Determine the (X, Y) coordinate at the center of the cell enclosing the given text.  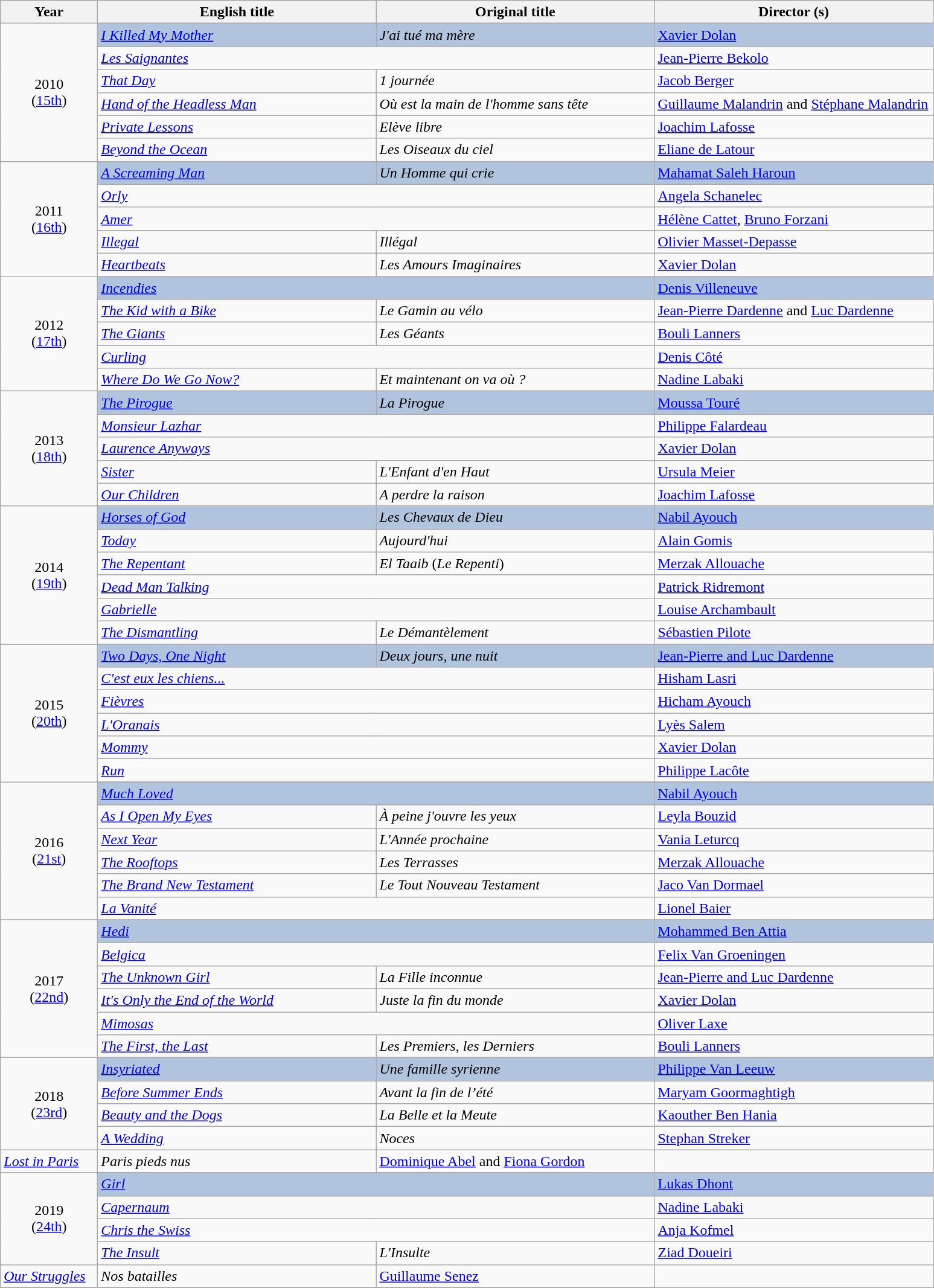
Next Year (237, 839)
Ziad Doueiri (793, 1253)
Today (237, 540)
Paris pieds nus (237, 1161)
1 journée (516, 81)
Horses of God (237, 517)
Incendies (376, 288)
La Belle et la Meute (516, 1115)
Curling (376, 357)
Jaco Van Dormael (793, 885)
Maryam Goormaghtigh (793, 1092)
2011(16th) (50, 219)
2015(20th) (50, 713)
Louise Archambault (793, 609)
Les Saignantes (376, 58)
Hedi (376, 931)
Beyond the Ocean (237, 150)
Belgica (376, 954)
Mimosas (376, 1024)
La Fille inconnue (516, 977)
Our Children (237, 495)
Vania Leturcq (793, 839)
Angela Schanelec (793, 196)
A Screaming Man (237, 173)
Lyès Salem (793, 725)
2014(19th) (50, 575)
Le Tout Nouveau Testament (516, 885)
I Killed My Mother (237, 35)
2013(18th) (50, 449)
Sister (237, 472)
C'est eux les chiens... (376, 679)
Juste la fin du monde (516, 1000)
L'Insulte (516, 1253)
Dominique Abel and Fiona Gordon (516, 1161)
Oliver Laxe (793, 1024)
La Vanité (376, 908)
Deux jours, une nuit (516, 655)
Orly (376, 196)
The Brand New Testament (237, 885)
Philippe Falardeau (793, 426)
Anja Kofmel (793, 1230)
Un Homme qui crie (516, 173)
Guillaume Malandrin and Stéphane Malandrin (793, 104)
It's Only the End of the World (237, 1000)
Les Terrasses (516, 862)
Les Oiseaux du ciel (516, 150)
Eliane de Latour (793, 150)
Aujourd'hui (516, 540)
The Kid with a Bike (237, 311)
That Day (237, 81)
The Unknown Girl (237, 977)
The Pirogue (237, 403)
2016(21st) (50, 851)
La Pirogue (516, 403)
Year (50, 12)
2012(17th) (50, 334)
Illegal (237, 242)
Kaouther Ben Hania (793, 1115)
Olivier Masset-Depasse (793, 242)
Les Chevaux de Dieu (516, 517)
Ursula Meier (793, 472)
Hisham Lasri (793, 679)
Le Gamin au vélo (516, 311)
Mahamat Saleh Haroun (793, 173)
Capernaum (376, 1207)
2018(23rd) (50, 1104)
Fièvres (376, 702)
Dead Man Talking (376, 586)
The Rooftops (237, 862)
Jean-Pierre Dardenne and Luc Dardenne (793, 311)
Two Days, One Night (237, 655)
Mohammed Ben Attia (793, 931)
Et maintenant on va où ? (516, 380)
The Repentant (237, 563)
Private Lessons (237, 127)
Denis Côté (793, 357)
Hicham Ayouch (793, 702)
Mommy (376, 748)
Alain Gomis (793, 540)
Original title (516, 12)
À peine j'ouvre les yeux (516, 816)
Run (376, 771)
Moussa Touré (793, 403)
Les Amours Imaginaires (516, 264)
Leyla Bouzid (793, 816)
Our Struggles (50, 1276)
Heartbeats (237, 264)
Chris the Swiss (376, 1230)
2017(22nd) (50, 988)
Felix Van Groeningen (793, 954)
Hélène Cattet, Bruno Forzani (793, 219)
Girl (376, 1184)
Gabrielle (376, 609)
2010(15th) (50, 92)
Où est la main de l'homme sans tête (516, 104)
The Giants (237, 334)
2019(24th) (50, 1219)
As I Open My Eyes (237, 816)
Sébastien Pilote (793, 632)
Les Premiers, les Derniers (516, 1046)
Where Do We Go Now? (237, 380)
Patrick Ridremont (793, 586)
A Wedding (237, 1138)
Stephan Streker (793, 1138)
Avant la fin de l’été (516, 1092)
The Dismantling (237, 632)
Hand of the Headless Man (237, 104)
Director (s) (793, 12)
Illégal (516, 242)
L'Oranais (376, 725)
Elève libre (516, 127)
Philippe Van Leeuw (793, 1069)
Noces (516, 1138)
Before Summer Ends (237, 1092)
Jacob Berger (793, 81)
El Taaib (Le Repenti) (516, 563)
Monsieur Lazhar (376, 426)
L'Enfant d'en Haut (516, 472)
A perdre la raison (516, 495)
Guillaume Senez (516, 1276)
Les Géants (516, 334)
Philippe Lacôte (793, 771)
Jean-Pierre Bekolo (793, 58)
Insyriated (237, 1069)
Denis Villeneuve (793, 288)
Lost in Paris (50, 1161)
Lukas Dhont (793, 1184)
The First, the Last (237, 1046)
Much Loved (376, 793)
Le Démantèlement (516, 632)
Laurence Anyways (376, 449)
Beauty and the Dogs (237, 1115)
Amer (376, 219)
The Insult (237, 1253)
Nos batailles (237, 1276)
English title (237, 12)
L'Année prochaine (516, 839)
J'ai tué ma mère (516, 35)
Une famille syrienne (516, 1069)
Lionel Baier (793, 908)
